Return (x, y) of the center of cell containing provided text 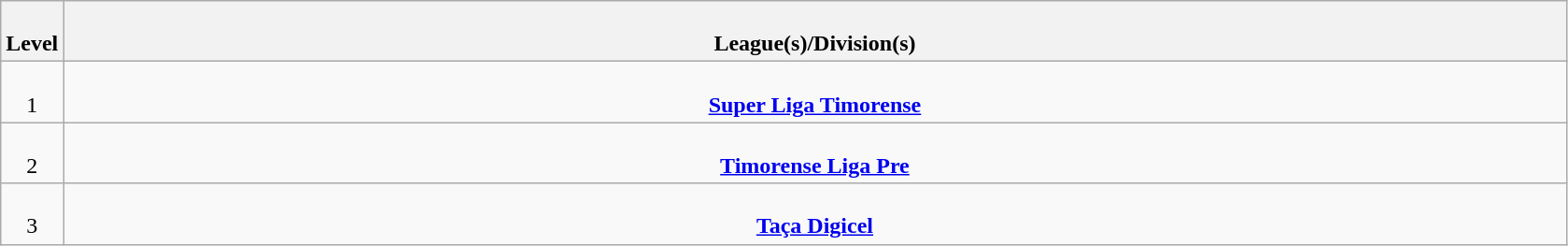
Super Liga Timorense (814, 92)
Timorense Liga Pre (814, 153)
2 (32, 153)
1 (32, 92)
Taça Digicel (814, 213)
League(s)/Division(s) (814, 32)
Level (32, 32)
3 (32, 213)
